Identify which cell holds the provided text, then report its (x, y) central coordinate. 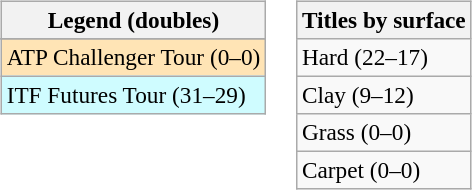
Clay (9–12) (384, 95)
ATP Challenger Tour (0–0) (133, 57)
Titles by surface (384, 20)
Grass (0–0) (384, 133)
Hard (22–17) (384, 57)
ITF Futures Tour (31–29) (133, 95)
Carpet (0–0) (384, 171)
Legend (doubles) (133, 20)
